Pinpoint the cell where the given text exists, returning its (X, Y) midpoint coordinate. 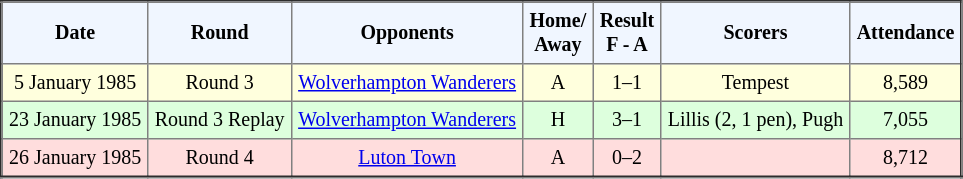
Scorers (756, 33)
Attendance (906, 33)
1–1 (627, 83)
Date (75, 33)
8,712 (906, 158)
23 January 1985 (75, 120)
8,589 (906, 83)
Round 3 (220, 83)
H (558, 120)
3–1 (627, 120)
0–2 (627, 158)
5 January 1985 (75, 83)
Round (220, 33)
Round 4 (220, 158)
Luton Town (406, 158)
Opponents (406, 33)
Tempest (756, 83)
26 January 1985 (75, 158)
Round 3 Replay (220, 120)
ResultF - A (627, 33)
Lillis (2, 1 pen), Pugh (756, 120)
7,055 (906, 120)
Home/Away (558, 33)
